Return (x, y) of the center of cell containing provided text 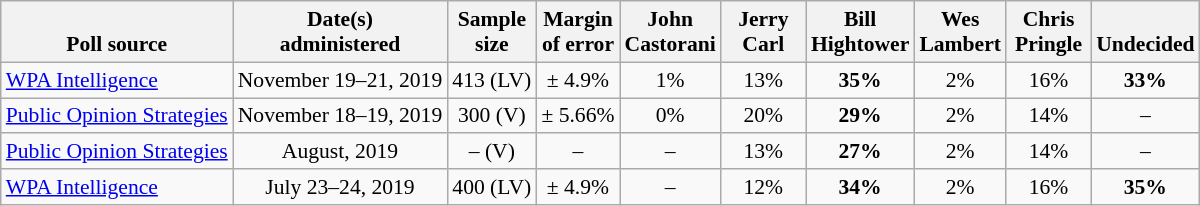
300 (V) (492, 116)
Undecided (1145, 32)
Samplesize (492, 32)
0% (670, 116)
JohnCastorani (670, 32)
August, 2019 (340, 152)
1% (670, 80)
BillHightower (860, 32)
Marginof error (578, 32)
20% (764, 116)
ChrisPringle (1048, 32)
29% (860, 116)
33% (1145, 80)
± 5.66% (578, 116)
JerryCarl (764, 32)
400 (LV) (492, 187)
July 23–24, 2019 (340, 187)
November 19–21, 2019 (340, 80)
Poll source (117, 32)
– (V) (492, 152)
Date(s)administered (340, 32)
November 18–19, 2019 (340, 116)
27% (860, 152)
413 (LV) (492, 80)
34% (860, 187)
12% (764, 187)
WesLambert (960, 32)
